Provide the (x, y) coordinate of the cell's center where the given text is located.  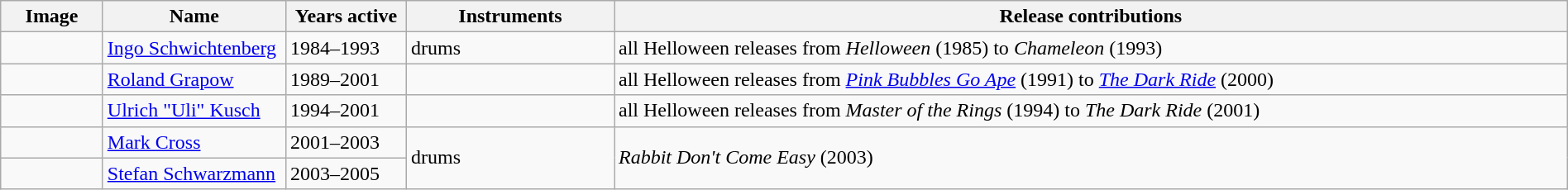
all Helloween releases from Pink Bubbles Go Ape (1991) to The Dark Ride (2000) (1090, 79)
all Helloween releases from Master of the Rings (1994) to The Dark Ride (2001) (1090, 111)
Ulrich "Uli" Kusch (194, 111)
all Helloween releases from Helloween (1985) to Chameleon (1993) (1090, 48)
Release contributions (1090, 17)
1984–1993 (346, 48)
2003–2005 (346, 173)
Stefan Schwarzmann (194, 173)
Roland Grapow (194, 79)
Years active (346, 17)
Name (194, 17)
Ingo Schwichtenberg (194, 48)
Image (52, 17)
2001–2003 (346, 142)
Rabbit Don't Come Easy (2003) (1090, 158)
Mark Cross (194, 142)
Instruments (509, 17)
1994–2001 (346, 111)
1989–2001 (346, 79)
